Output the [X, Y] coordinate of the center of the cell containing the given text.  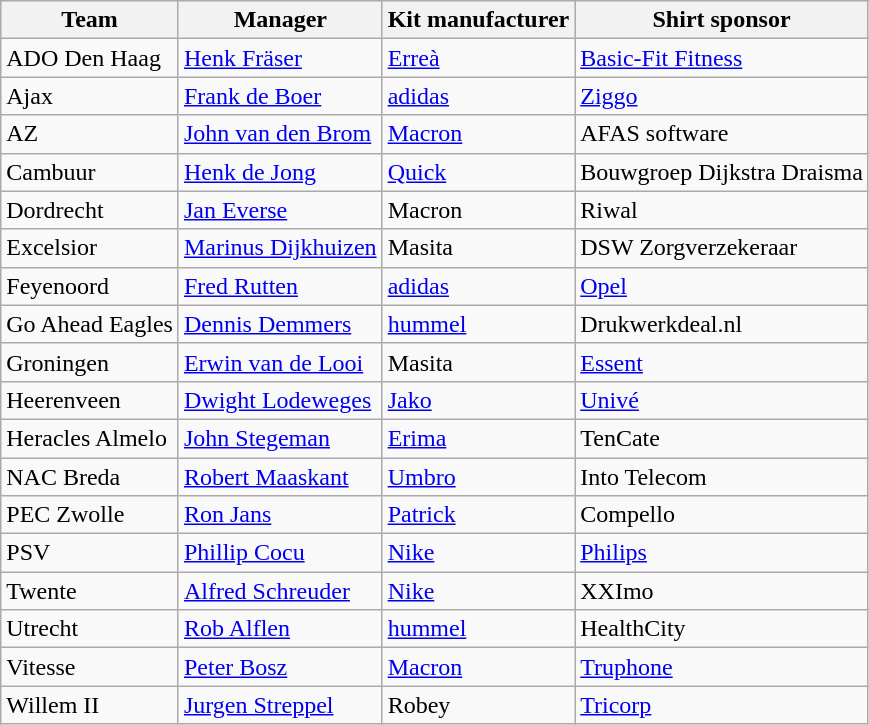
Ajax [90, 96]
Team [90, 20]
Philips [722, 553]
Shirt sponsor [722, 20]
Manager [280, 20]
Univé [722, 400]
Feyenoord [90, 286]
Willem II [90, 705]
Jako [478, 400]
Jurgen Streppel [280, 705]
Quick [478, 172]
Truphone [722, 667]
TenCate [722, 438]
Groningen [90, 362]
Robert Maaskant [280, 477]
Robey [478, 705]
Drukwerkdeal.nl [722, 324]
Heracles Almelo [90, 438]
Ron Jans [280, 515]
Erreà [478, 58]
Fred Rutten [280, 286]
AFAS software [722, 134]
Ziggo [722, 96]
PEC Zwolle [90, 515]
Go Ahead Eagles [90, 324]
John Stegeman [280, 438]
HealthCity [722, 629]
Opel [722, 286]
Excelsior [90, 248]
Erwin van de Looi [280, 362]
PSV [90, 553]
Essent [722, 362]
Phillip Cocu [280, 553]
John van den Brom [280, 134]
ADO Den Haag [90, 58]
Tricorp [722, 705]
Marinus Dijkhuizen [280, 248]
Erima [478, 438]
Heerenveen [90, 400]
Dwight Lodeweges [280, 400]
Alfred Schreuder [280, 591]
XXImo [722, 591]
Cambuur [90, 172]
Frank de Boer [280, 96]
Twente [90, 591]
NAC Breda [90, 477]
Henk de Jong [280, 172]
Kit manufacturer [478, 20]
Utrecht [90, 629]
Dordrecht [90, 210]
Henk Fräser [280, 58]
Bouwgroep Dijkstra Draisma [722, 172]
Jan Everse [280, 210]
Vitesse [90, 667]
Basic-Fit Fitness [722, 58]
DSW Zorgverzekeraar [722, 248]
Umbro [478, 477]
Rob Alflen [280, 629]
Compello [722, 515]
AZ [90, 134]
Riwal [722, 210]
Patrick [478, 515]
Peter Bosz [280, 667]
Dennis Demmers [280, 324]
Into Telecom [722, 477]
